Provide the (x, y) coordinate of the cell's center where the given text is located.  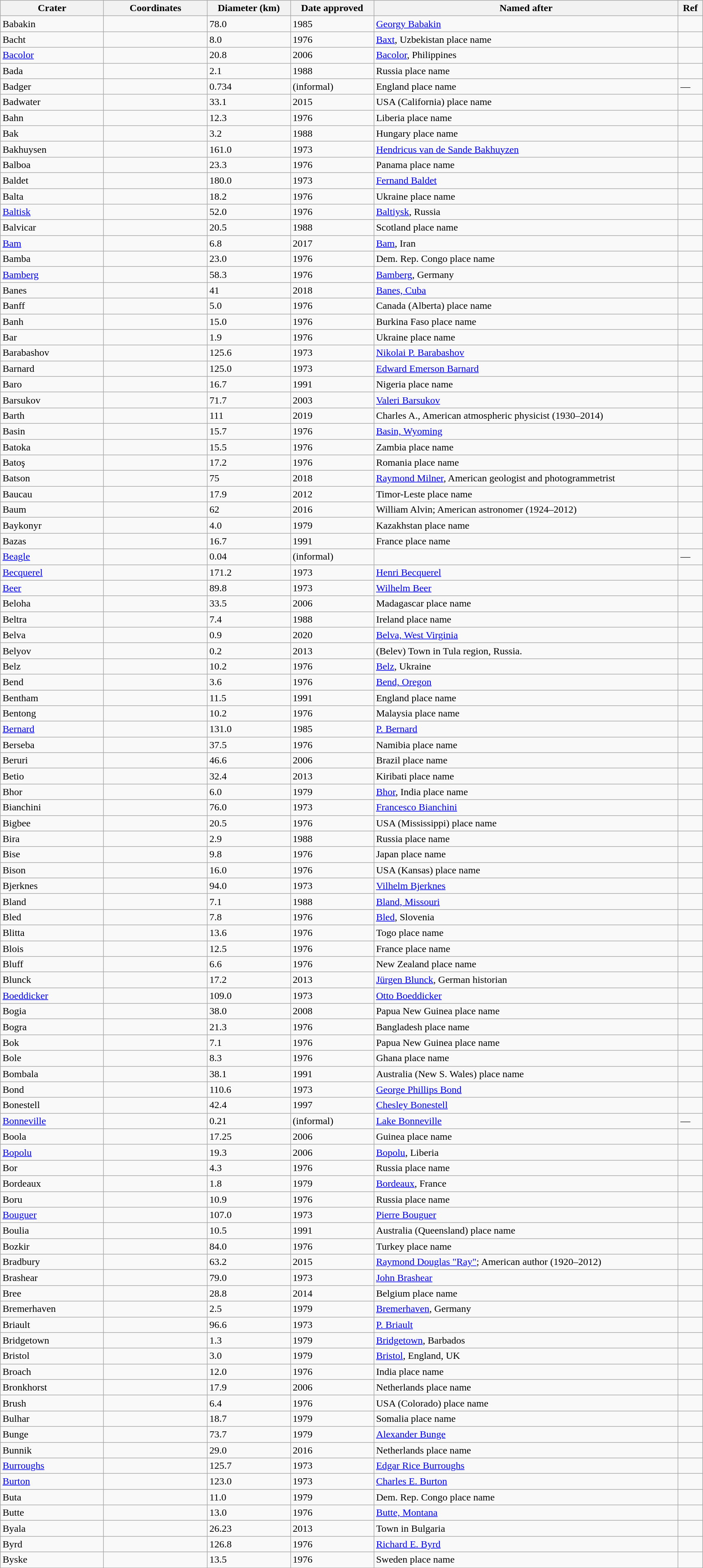
Canada (Alberta) place name (526, 306)
Bam (52, 243)
28.8 (249, 1293)
2.9 (249, 839)
Balvicar (52, 228)
13.5 (249, 1560)
Madagascar place name (526, 604)
62 (249, 510)
Charles A., American atmospheric physicist (1930–2014) (526, 415)
78.0 (249, 24)
Bise (52, 854)
USA (Kansas) place name (526, 870)
Lake Bonneville (526, 1121)
Barabashov (52, 353)
Australia (New S. Wales) place name (526, 1074)
94.0 (249, 886)
Bronkhorst (52, 1387)
Diameter (km) (249, 8)
23.0 (249, 259)
123.0 (249, 1482)
Byala (52, 1528)
USA (Colorado) place name (526, 1403)
Banes, Cuba (526, 290)
Buta (52, 1497)
Bunge (52, 1434)
109.0 (249, 996)
Brush (52, 1403)
USA (California) place name (526, 102)
Bamberg (52, 275)
Bremerhaven, Germany (526, 1309)
Blitta (52, 933)
Japan place name (526, 854)
73.7 (249, 1434)
Belz (52, 666)
19.3 (249, 1152)
Sweden place name (526, 1560)
Bira (52, 839)
Bangladesh place name (526, 1027)
6.4 (249, 1403)
Boola (52, 1136)
Ireland place name (526, 619)
Coordinates (156, 8)
John Brashear (526, 1278)
Boru (52, 1199)
Bland, Missouri (526, 901)
Brashear (52, 1278)
Baum (52, 510)
Vilhelm Bjerknes (526, 886)
161.0 (249, 149)
Blois (52, 948)
New Zealand place name (526, 964)
5.0 (249, 306)
42.4 (249, 1105)
Timor-Leste place name (526, 494)
Balta (52, 196)
Bunnik (52, 1450)
Bridgetown (52, 1340)
125.6 (249, 353)
Badwater (52, 102)
Namibia place name (526, 745)
Bacolor (52, 55)
India place name (526, 1372)
Richard E. Byrd (526, 1544)
USA (Mississippi) place name (526, 823)
15.7 (249, 431)
Hendricus van de Sande Bakhuyzen (526, 149)
Butte, Montana (526, 1513)
Bernard (52, 729)
Turkey place name (526, 1246)
Bentham (52, 698)
7.4 (249, 619)
Balboa (52, 165)
Bulhar (52, 1419)
125.7 (249, 1466)
George Phillips Bond (526, 1090)
Bigbee (52, 823)
Batson (52, 478)
2012 (332, 494)
Baxt, Uzbekistan place name (526, 40)
Byrd (52, 1544)
Bianchini (52, 807)
6.8 (249, 243)
Boulia (52, 1231)
9.8 (249, 854)
26.23 (249, 1528)
Alexander Bunge (526, 1434)
38.0 (249, 1011)
Bhor, India place name (526, 792)
Belz, Ukraine (526, 666)
Beloha (52, 604)
12.5 (249, 948)
2003 (332, 400)
Bled, Slovenia (526, 917)
Burton (52, 1482)
Francesco Bianchini (526, 807)
Bakhuysen (52, 149)
Bradbury (52, 1262)
0.9 (249, 635)
Hungary place name (526, 133)
Charles E. Burton (526, 1482)
Zambia place name (526, 447)
Berseba (52, 745)
23.3 (249, 165)
Bluff (52, 964)
125.0 (249, 369)
Baykonyr (52, 525)
15.5 (249, 447)
Bentong (52, 714)
Basin, Wyoming (526, 431)
Baldet (52, 180)
7.8 (249, 917)
Beltra (52, 619)
0.2 (249, 651)
2.5 (249, 1309)
Becquerel (52, 572)
Kazakhstan place name (526, 525)
Bend, Oregon (526, 682)
Bjerknes (52, 886)
Fernand Baldet (526, 180)
76.0 (249, 807)
18.7 (249, 1419)
Crater (52, 8)
Beruri (52, 761)
Bok (52, 1043)
Date approved (332, 8)
84.0 (249, 1246)
Raymond Milner, American geologist and photogrammetrist (526, 478)
Ref (690, 8)
Bristol, England, UK (526, 1356)
Bonestell (52, 1105)
Bison (52, 870)
13.6 (249, 933)
18.2 (249, 196)
3.0 (249, 1356)
Belgium place name (526, 1293)
Raymond Douglas "Ray"; American author (1920–2012) (526, 1262)
Bend (52, 682)
10.9 (249, 1199)
Bogia (52, 1011)
Bristol (52, 1356)
52.0 (249, 212)
1997 (332, 1105)
Barsukov (52, 400)
Named after (526, 8)
2017 (332, 243)
Bacolor, Philippines (526, 55)
1.3 (249, 1340)
Baltisk (52, 212)
Barth (52, 415)
Henri Becquerel (526, 572)
P. Bernard (526, 729)
Bam, Iran (526, 243)
Badger (52, 86)
2014 (332, 1293)
107.0 (249, 1215)
Batoş (52, 463)
1.9 (249, 337)
Malaysia place name (526, 714)
11.5 (249, 698)
12.0 (249, 1372)
Bopolu (52, 1152)
Beagle (52, 557)
Bozkir (52, 1246)
Bremerhaven (52, 1309)
8.3 (249, 1058)
4.3 (249, 1168)
111 (249, 415)
Wilhelm Beer (526, 588)
Bacht (52, 40)
Edward Emerson Barnard (526, 369)
Banh (52, 322)
2019 (332, 415)
Bole (52, 1058)
Banff (52, 306)
0.734 (249, 86)
131.0 (249, 729)
21.3 (249, 1027)
2020 (332, 635)
(Belev) Town in Tula region, Russia. (526, 651)
Bada (52, 71)
Liberia place name (526, 118)
6.6 (249, 964)
126.8 (249, 1544)
Byske (52, 1560)
38.1 (249, 1074)
Boeddicker (52, 996)
41 (249, 290)
Edgar Rice Burroughs (526, 1466)
Babakin (52, 24)
79.0 (249, 1278)
33.1 (249, 102)
89.8 (249, 588)
Bordeaux, France (526, 1183)
Town in Bulgaria (526, 1528)
Bombala (52, 1074)
Bordeaux (52, 1183)
Guinea place name (526, 1136)
71.7 (249, 400)
46.6 (249, 761)
Valeri Barsukov (526, 400)
Bamberg, Germany (526, 275)
Romania place name (526, 463)
Otto Boeddicker (526, 996)
12.3 (249, 118)
Bar (52, 337)
Betio (52, 776)
Blunck (52, 980)
Basin (52, 431)
Butte (52, 1513)
20.8 (249, 55)
Ghana place name (526, 1058)
171.2 (249, 572)
Banes (52, 290)
Bland (52, 901)
33.5 (249, 604)
Bree (52, 1293)
Bled (52, 917)
Chesley Bonestell (526, 1105)
Bor (52, 1168)
58.3 (249, 275)
Baro (52, 384)
Somalia place name (526, 1419)
Kiribati place name (526, 776)
Pierre Bouguer (526, 1215)
Burroughs (52, 1466)
0.04 (249, 557)
0.21 (249, 1121)
Bond (52, 1090)
Bhor (52, 792)
32.4 (249, 776)
Bouguer (52, 1215)
Bopolu, Liberia (526, 1152)
Jürgen Blunck, German historian (526, 980)
8.0 (249, 40)
11.0 (249, 1497)
Georgy Babakin (526, 24)
Baucau (52, 494)
15.0 (249, 322)
William Alvin; American astronomer (1924–2012) (526, 510)
110.6 (249, 1090)
Bazas (52, 541)
Bonneville (52, 1121)
4.0 (249, 525)
1.8 (249, 1183)
96.6 (249, 1325)
2.1 (249, 71)
29.0 (249, 1450)
3.2 (249, 133)
16.0 (249, 870)
Broach (52, 1372)
10.5 (249, 1231)
Briault (52, 1325)
Nigeria place name (526, 384)
6.0 (249, 792)
Bridgetown, Barbados (526, 1340)
Bak (52, 133)
37.5 (249, 745)
63.2 (249, 1262)
Bogra (52, 1027)
3.6 (249, 682)
Bamba (52, 259)
Belva, West Virginia (526, 635)
2008 (332, 1011)
Brazil place name (526, 761)
Belva (52, 635)
Nikolai P. Barabashov (526, 353)
Batoka (52, 447)
180.0 (249, 180)
75 (249, 478)
Beer (52, 588)
Belyov (52, 651)
Panama place name (526, 165)
Barnard (52, 369)
Togo place name (526, 933)
P. Briault (526, 1325)
Burkina Faso place name (526, 322)
Baltiysk, Russia (526, 212)
Australia (Queensland) place name (526, 1231)
Bahn (52, 118)
17.25 (249, 1136)
Scotland place name (526, 228)
13.0 (249, 1513)
